Return the (x, y) coordinate for the center point of the cell that contains the specified text.  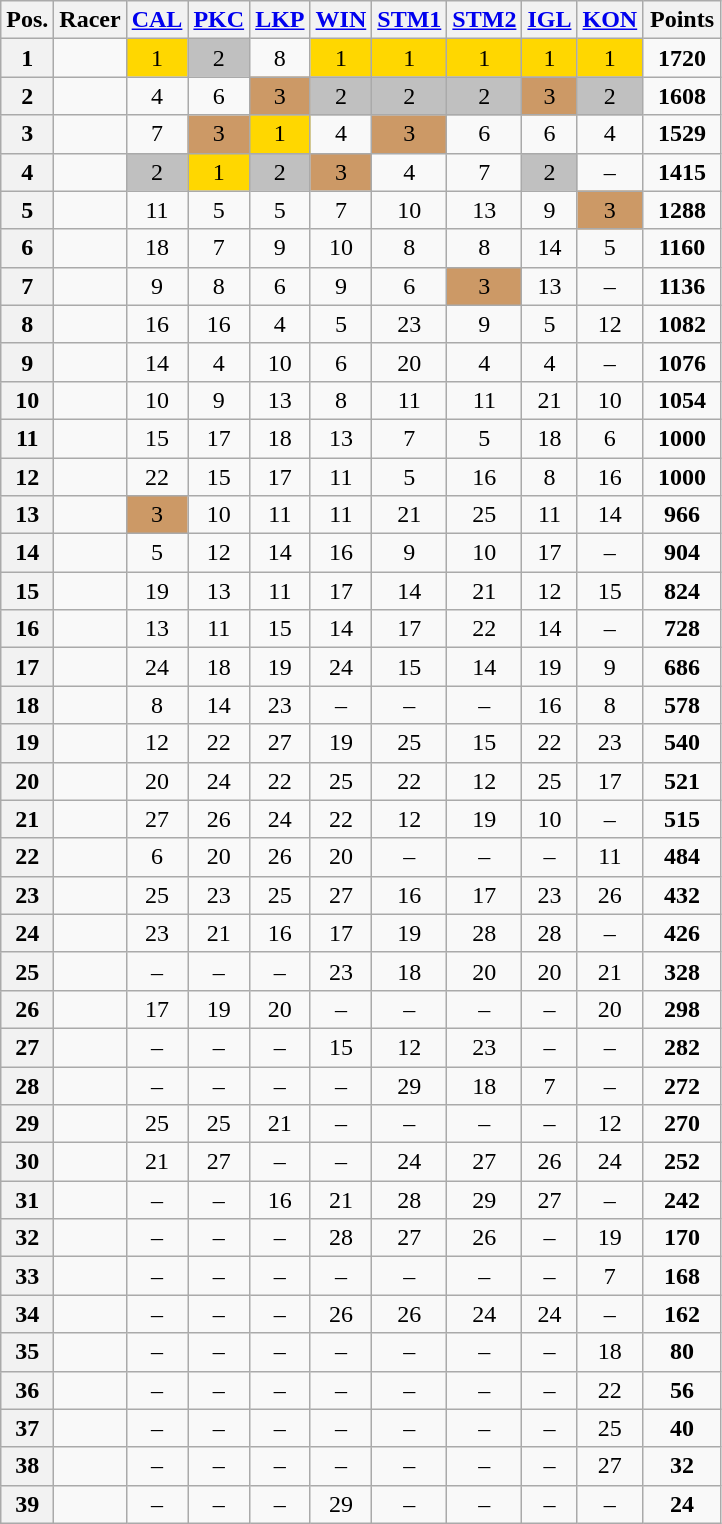
904 (682, 553)
1136 (682, 286)
966 (682, 515)
WIN (341, 20)
38 (28, 1466)
298 (682, 1009)
35 (28, 1352)
KON (610, 20)
STM1 (410, 20)
Racer (90, 20)
1608 (682, 96)
1288 (682, 210)
1160 (682, 248)
270 (682, 1124)
578 (682, 705)
728 (682, 629)
PKC (219, 20)
40 (682, 1428)
1529 (682, 134)
521 (682, 781)
272 (682, 1085)
282 (682, 1047)
686 (682, 667)
Points (682, 20)
426 (682, 933)
242 (682, 1200)
CAL (157, 20)
484 (682, 857)
1720 (682, 58)
80 (682, 1352)
1054 (682, 400)
328 (682, 971)
30 (28, 1162)
34 (28, 1314)
56 (682, 1390)
1082 (682, 324)
39 (28, 1504)
Pos. (28, 20)
824 (682, 591)
168 (682, 1276)
515 (682, 819)
162 (682, 1314)
432 (682, 895)
STM2 (484, 20)
37 (28, 1428)
LKP (280, 20)
31 (28, 1200)
33 (28, 1276)
252 (682, 1162)
1076 (682, 362)
IGL (550, 20)
36 (28, 1390)
1415 (682, 172)
170 (682, 1238)
540 (682, 743)
